Capture the cell that displays the provided text and extract its (X, Y) central coordinate. 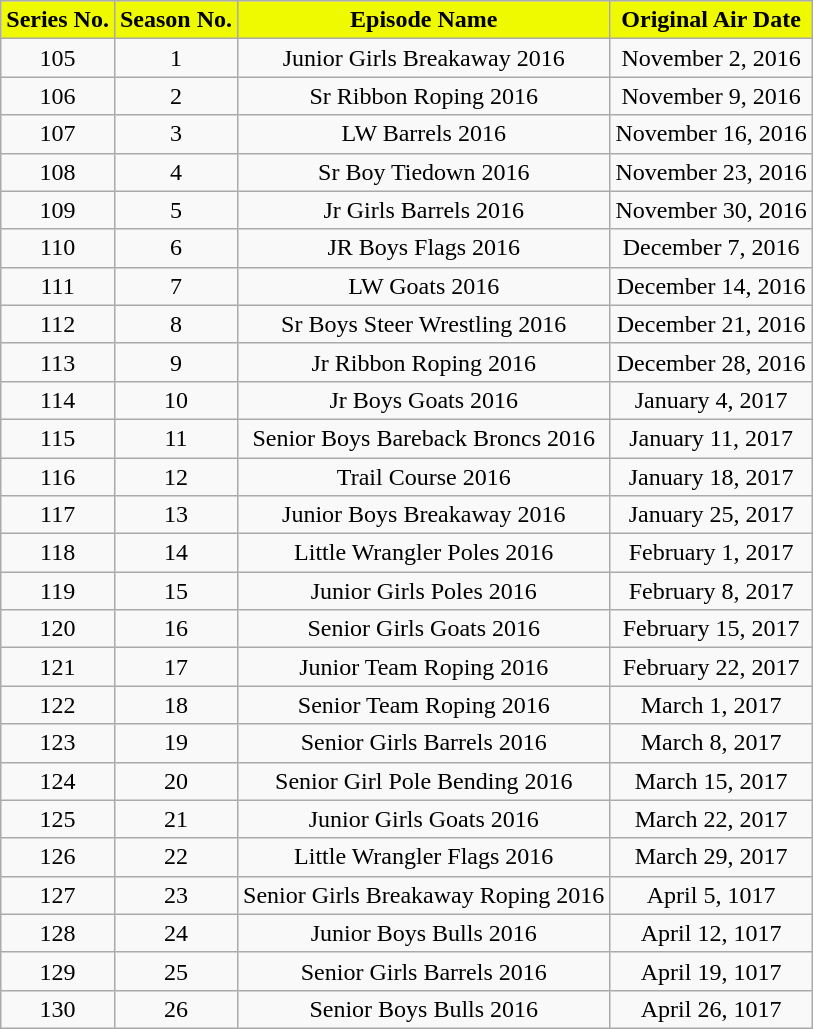
127 (58, 895)
118 (58, 553)
Junior Team Roping 2016 (424, 667)
Junior Boys Bulls 2016 (424, 933)
12 (176, 477)
114 (58, 400)
20 (176, 781)
April 5, 1017 (711, 895)
11 (176, 438)
Little Wrangler Flags 2016 (424, 857)
Original Air Date (711, 20)
9 (176, 362)
November 23, 2016 (711, 172)
129 (58, 971)
February 8, 2017 (711, 591)
Episode Name (424, 20)
122 (58, 705)
123 (58, 743)
14 (176, 553)
March 15, 2017 (711, 781)
Senior Boys Bareback Broncs 2016 (424, 438)
109 (58, 210)
November 2, 2016 (711, 58)
April 26, 1017 (711, 1009)
6 (176, 248)
Sr Boys Steer Wrestling 2016 (424, 324)
Senior Boys Bulls 2016 (424, 1009)
110 (58, 248)
February 1, 2017 (711, 553)
21 (176, 819)
108 (58, 172)
115 (58, 438)
Junior Girls Poles 2016 (424, 591)
Junior Girls Breakaway 2016 (424, 58)
February 15, 2017 (711, 629)
4 (176, 172)
Senior Girls Breakaway Roping 2016 (424, 895)
117 (58, 515)
February 22, 2017 (711, 667)
Jr Boys Goats 2016 (424, 400)
JR Boys Flags 2016 (424, 248)
March 22, 2017 (711, 819)
23 (176, 895)
January 11, 2017 (711, 438)
December 14, 2016 (711, 286)
124 (58, 781)
Junior Boys Breakaway 2016 (424, 515)
113 (58, 362)
18 (176, 705)
Sr Boy Tiedown 2016 (424, 172)
26 (176, 1009)
8 (176, 324)
January 18, 2017 (711, 477)
March 1, 2017 (711, 705)
March 8, 2017 (711, 743)
130 (58, 1009)
16 (176, 629)
111 (58, 286)
Jr Ribbon Roping 2016 (424, 362)
November 30, 2016 (711, 210)
25 (176, 971)
1 (176, 58)
120 (58, 629)
April 12, 1017 (711, 933)
Series No. (58, 20)
January 4, 2017 (711, 400)
Junior Girls Goats 2016 (424, 819)
119 (58, 591)
March 29, 2017 (711, 857)
13 (176, 515)
24 (176, 933)
105 (58, 58)
7 (176, 286)
December 7, 2016 (711, 248)
Senior Girl Pole Bending 2016 (424, 781)
LW Barrels 2016 (424, 134)
19 (176, 743)
Trail Course 2016 (424, 477)
128 (58, 933)
December 21, 2016 (711, 324)
126 (58, 857)
17 (176, 667)
Sr Ribbon Roping 2016 (424, 96)
LW Goats 2016 (424, 286)
2 (176, 96)
Senior Team Roping 2016 (424, 705)
Senior Girls Goats 2016 (424, 629)
Jr Girls Barrels 2016 (424, 210)
125 (58, 819)
116 (58, 477)
22 (176, 857)
121 (58, 667)
10 (176, 400)
December 28, 2016 (711, 362)
November 9, 2016 (711, 96)
3 (176, 134)
November 16, 2016 (711, 134)
15 (176, 591)
106 (58, 96)
April 19, 1017 (711, 971)
Little Wrangler Poles 2016 (424, 553)
5 (176, 210)
Season No. (176, 20)
107 (58, 134)
112 (58, 324)
January 25, 2017 (711, 515)
